Pinpoint the cell where the given text exists, returning its (x, y) midpoint coordinate. 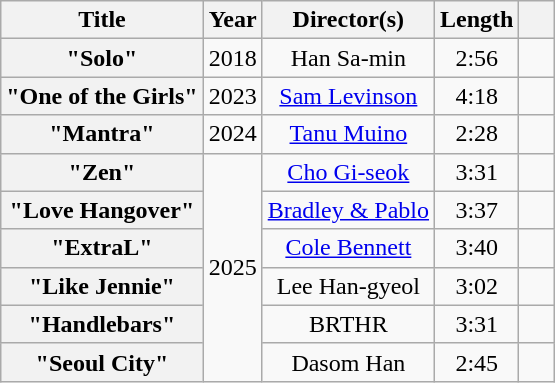
"ExtraL" (102, 248)
Cole Bennett (348, 248)
2:45 (477, 362)
3:02 (477, 286)
3:37 (477, 210)
2:56 (477, 58)
BRTHR (348, 324)
Year (232, 20)
Han Sa-min (348, 58)
4:18 (477, 96)
2018 (232, 58)
Bradley & Pablo (348, 210)
Cho Gi-seok (348, 172)
Title (102, 20)
2024 (232, 134)
Director(s) (348, 20)
Length (477, 20)
2023 (232, 96)
Lee Han-gyeol (348, 286)
3:40 (477, 248)
"Love Hangover" (102, 210)
Tanu Muino (348, 134)
"Mantra" (102, 134)
Sam Levinson (348, 96)
"Like Jennie" (102, 286)
"One of the Girls" (102, 96)
Dasom Han (348, 362)
"Seoul City" (102, 362)
"Handlebars" (102, 324)
"Zen" (102, 172)
"Solo" (102, 58)
2025 (232, 267)
2:28 (477, 134)
